Search for the cell housing the specified text and yield its (X, Y) center coordinate. 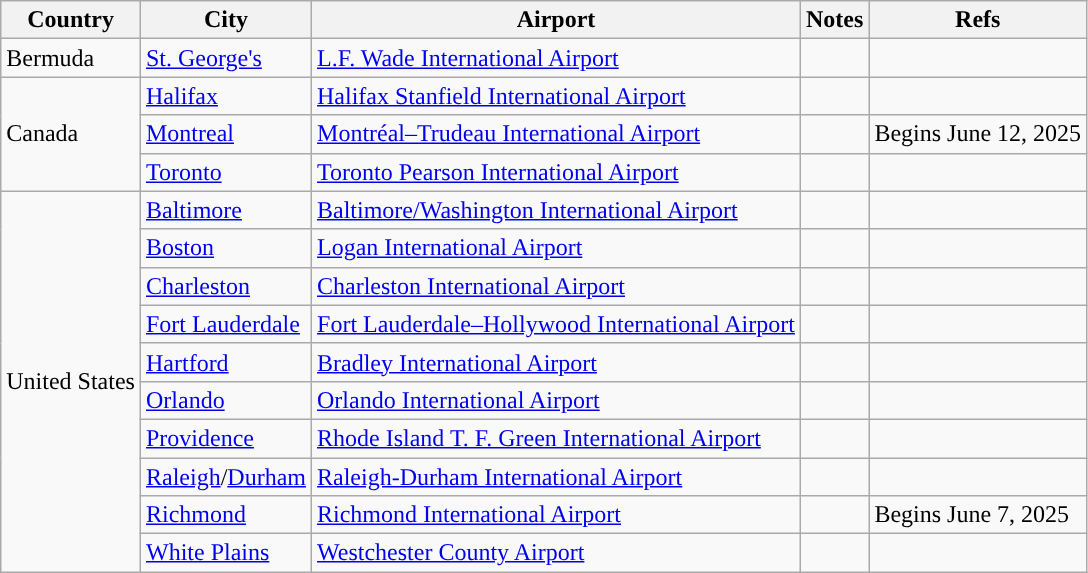
Begins June 12, 2025 (978, 134)
Begins June 7, 2025 (978, 515)
L.F. Wade International Airport (556, 58)
Toronto (226, 172)
Richmond (226, 515)
Canada (71, 134)
Hartford (226, 362)
Refs (978, 20)
Raleigh/Durham (226, 477)
Providence (226, 438)
Halifax (226, 96)
Raleigh-Durham International Airport (556, 477)
Halifax Stanfield International Airport (556, 96)
Montréal–Trudeau International Airport (556, 134)
Logan International Airport (556, 248)
Bradley International Airport (556, 362)
Baltimore (226, 210)
Toronto Pearson International Airport (556, 172)
Fort Lauderdale–Hollywood International Airport (556, 324)
United States (71, 382)
Country (71, 20)
Orlando International Airport (556, 400)
Baltimore/Washington International Airport (556, 210)
Montreal (226, 134)
Richmond International Airport (556, 515)
Boston (226, 248)
Bermuda (71, 58)
Orlando (226, 400)
Rhode Island T. F. Green International Airport (556, 438)
St. George's (226, 58)
Westchester County Airport (556, 553)
Charleston (226, 286)
Airport (556, 20)
City (226, 20)
Charleston International Airport (556, 286)
Fort Lauderdale (226, 324)
Notes (834, 20)
White Plains (226, 553)
